Locate the cell with the specified text and output its [X, Y] center coordinate. 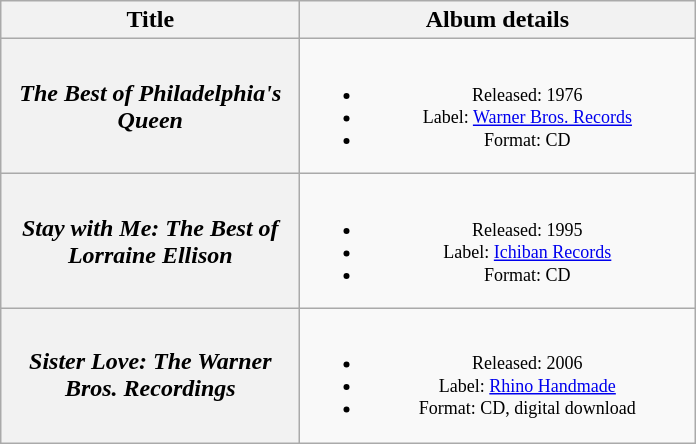
The Best of Philadelphia's Queen [150, 106]
Released: 2006Label: Rhino HandmadeFormat: CD, digital download [498, 376]
Released: 1976Label: Warner Bros. RecordsFormat: CD [498, 106]
Stay with Me: The Best of Lorraine Ellison [150, 240]
Sister Love: The Warner Bros. Recordings [150, 376]
Album details [498, 20]
Released: 1995Label: Ichiban RecordsFormat: CD [498, 240]
Title [150, 20]
